Determine the [X, Y] coordinate at the center of the cell enclosing the given text.  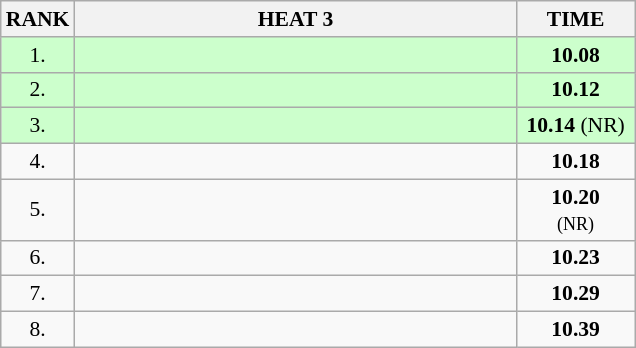
RANK [38, 19]
7. [38, 294]
1. [38, 55]
10.12 [576, 90]
10.08 [576, 55]
TIME [576, 19]
HEAT 3 [295, 19]
3. [38, 126]
10.23 [576, 258]
2. [38, 90]
10.14 (NR) [576, 126]
8. [38, 330]
10.18 [576, 162]
10.20 (NR) [576, 210]
6. [38, 258]
4. [38, 162]
10.39 [576, 330]
5. [38, 210]
10.29 [576, 294]
